Provide the [x, y] coordinate of the cell's center where the given text is located.  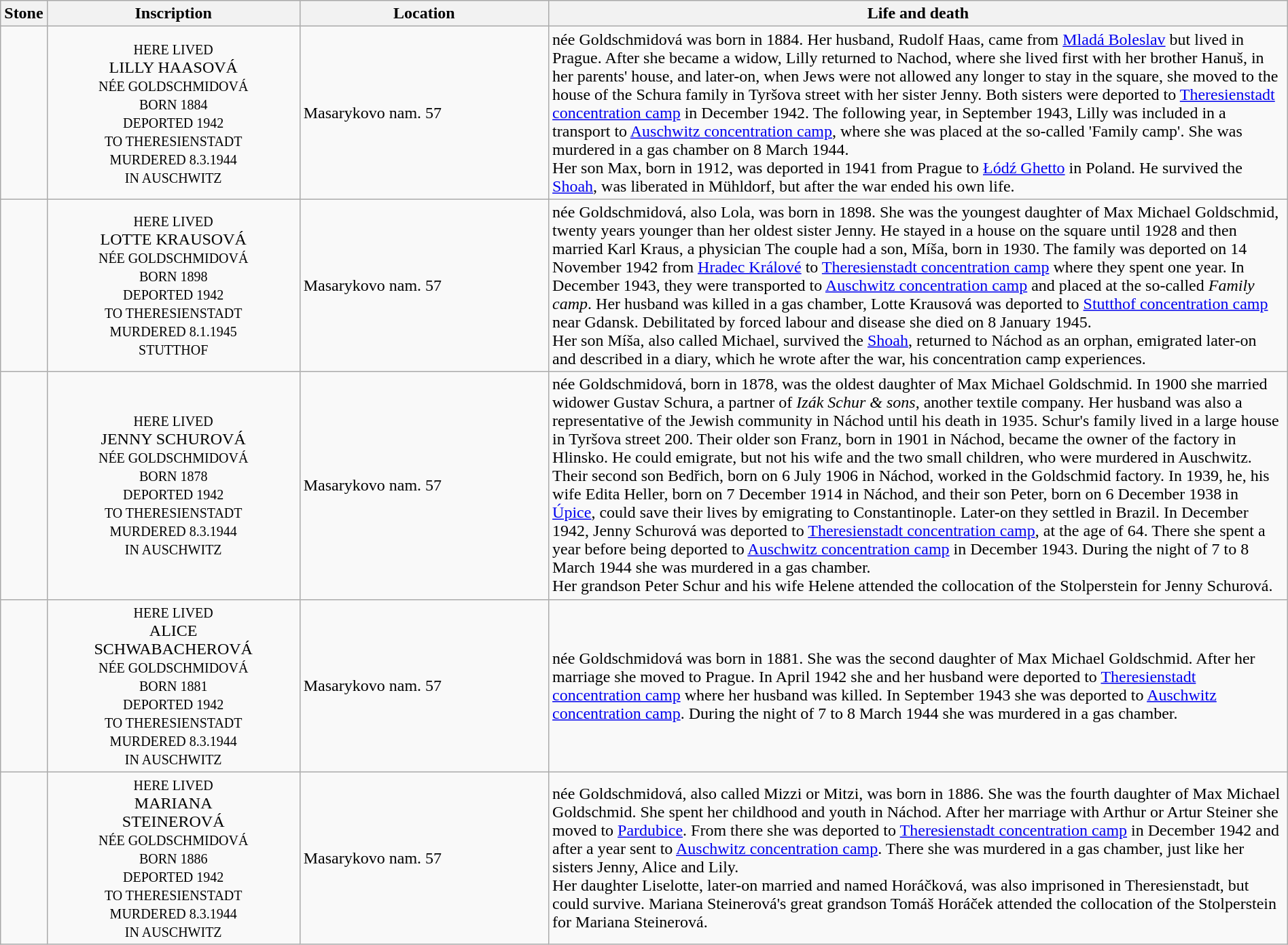
Location [424, 14]
HERE LIVEDLILLY HAASOVÁNÉE GOLDSCHMIDOVÁBORN 1884DEPORTED 1942TO THERESIENSTADTMURDERED 8.3.1944IN AUSCHWITZ [173, 113]
HERE LIVEDLOTTE KRAUSOVÁNÉE GOLDSCHMIDOVÁBORN 1898DEPORTED 1942TO THERESIENSTADTMURDERED 8.1.1945STUTTHOF [173, 285]
HERE LIVEDMARIANASTEINEROVÁNÉE GOLDSCHMIDOVÁBORN 1886DEPORTED 1942TO THERESIENSTADTMURDERED 8.3.1944IN AUSCHWITZ [173, 858]
Stone [24, 14]
HERE LIVEDALICESCHWABACHEROVÁNÉE GOLDSCHMIDOVÁBORN 1881DEPORTED 1942TO THERESIENSTADTMURDERED 8.3.1944IN AUSCHWITZ [173, 685]
Inscription [173, 14]
Life and death [918, 14]
HERE LIVEDJENNY SCHUROVÁNÉE GOLDSCHMIDOVÁBORN 1878DEPORTED 1942TO THERESIENSTADTMURDERED 8.3.1944IN AUSCHWITZ [173, 485]
